Capture the cell that displays the provided text and extract its [x, y] central coordinate. 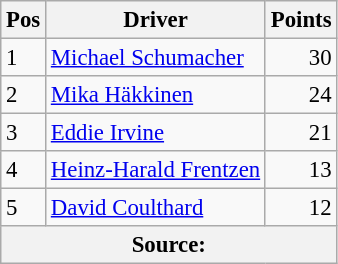
David Coulthard [156, 208]
5 [24, 208]
4 [24, 170]
21 [300, 133]
24 [300, 95]
Michael Schumacher [156, 58]
1 [24, 58]
Points [300, 20]
2 [24, 95]
Heinz-Harald Frentzen [156, 170]
Pos [24, 20]
Source: [169, 245]
12 [300, 208]
Eddie Irvine [156, 133]
13 [300, 170]
30 [300, 58]
3 [24, 133]
Mika Häkkinen [156, 95]
Driver [156, 20]
